Capture the cell that displays the provided text and extract its (x, y) central coordinate. 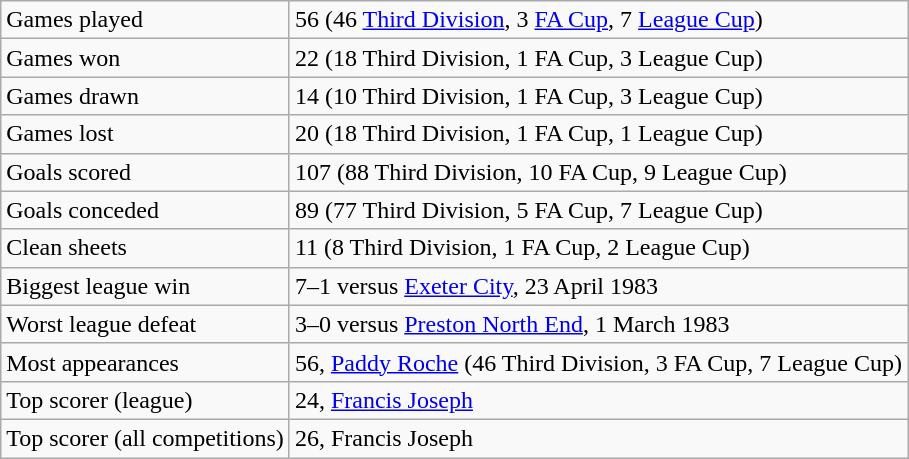
89 (77 Third Division, 5 FA Cup, 7 League Cup) (598, 210)
Top scorer (all competitions) (146, 438)
Goals conceded (146, 210)
7–1 versus Exeter City, 23 April 1983 (598, 286)
Games drawn (146, 96)
56, Paddy Roche (46 Third Division, 3 FA Cup, 7 League Cup) (598, 362)
26, Francis Joseph (598, 438)
Most appearances (146, 362)
107 (88 Third Division, 10 FA Cup, 9 League Cup) (598, 172)
Clean sheets (146, 248)
22 (18 Third Division, 1 FA Cup, 3 League Cup) (598, 58)
14 (10 Third Division, 1 FA Cup, 3 League Cup) (598, 96)
Games won (146, 58)
Games lost (146, 134)
Biggest league win (146, 286)
24, Francis Joseph (598, 400)
Goals scored (146, 172)
Top scorer (league) (146, 400)
Games played (146, 20)
3–0 versus Preston North End, 1 March 1983 (598, 324)
56 (46 Third Division, 3 FA Cup, 7 League Cup) (598, 20)
11 (8 Third Division, 1 FA Cup, 2 League Cup) (598, 248)
20 (18 Third Division, 1 FA Cup, 1 League Cup) (598, 134)
Worst league defeat (146, 324)
